Identify which cell holds the provided text, then report its [X, Y] central coordinate. 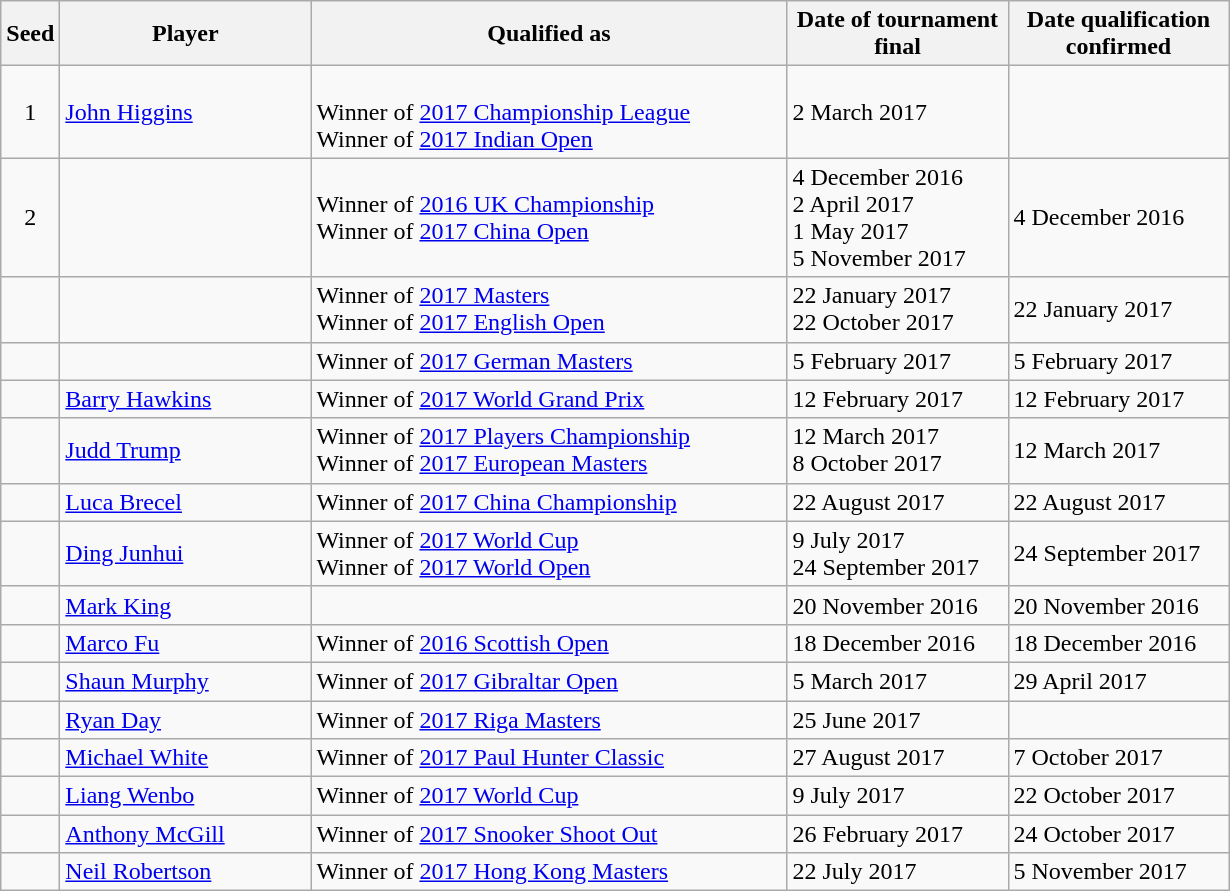
2 [30, 218]
24 October 2017 [1118, 834]
Judd Trump [186, 450]
Marco Fu [186, 643]
4 December 20162 April 20171 May 20175 November 2017 [898, 218]
Seed [30, 34]
Winner of 2017 Players ChampionshipWinner of 2017 European Masters [549, 450]
Winner of 2017 Championship LeagueWinner of 2017 Indian Open [549, 112]
Winner of 2017 Hong Kong Masters [549, 872]
Neil Robertson [186, 872]
Barry Hawkins [186, 399]
26 February 2017 [898, 834]
7 October 2017 [1118, 758]
Winner of 2017 China Championship [549, 502]
Ding Junhui [186, 554]
Anthony McGill [186, 834]
Winner of 2017 Gibraltar Open [549, 681]
Winner of 2016 Scottish Open [549, 643]
Qualified as [549, 34]
Winner of 2017 Snooker Shoot Out [549, 834]
2 March 2017 [898, 112]
Player [186, 34]
9 July 2017 [898, 796]
Winner of 2017 Paul Hunter Classic [549, 758]
Winner of 2017 World Cup [549, 796]
9 July 201724 September 2017 [898, 554]
Ryan Day [186, 719]
Liang Wenbo [186, 796]
27 August 2017 [898, 758]
25 June 2017 [898, 719]
Winner of 2016 UK ChampionshipWinner of 2017 China Open [549, 218]
Winner of 2017 Riga Masters [549, 719]
Date qualification confirmed [1118, 34]
12 March 20178 October 2017 [898, 450]
22 January 201722 October 2017 [898, 310]
Winner of 2017 German Masters [549, 361]
12 March 2017 [1118, 450]
5 March 2017 [898, 681]
22 July 2017 [898, 872]
Michael White [186, 758]
Date of tournament final [898, 34]
Winner of 2017 World CupWinner of 2017 World Open [549, 554]
Mark King [186, 605]
John Higgins [186, 112]
1 [30, 112]
29 April 2017 [1118, 681]
5 November 2017 [1118, 872]
Winner of 2017 MastersWinner of 2017 English Open [549, 310]
Luca Brecel [186, 502]
Winner of 2017 World Grand Prix [549, 399]
24 September 2017 [1118, 554]
Shaun Murphy [186, 681]
4 December 2016 [1118, 218]
22 October 2017 [1118, 796]
22 January 2017 [1118, 310]
